Locate the cell with the specified text and output its (x, y) center coordinate. 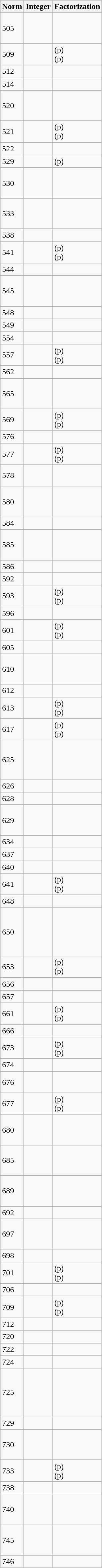
725 (12, 1392)
697 (12, 1234)
Factorization (77, 7)
569 (12, 419)
578 (12, 475)
530 (12, 183)
634 (12, 842)
580 (12, 501)
648 (12, 901)
692 (12, 1212)
549 (12, 325)
601 (12, 631)
701 (12, 1273)
724 (12, 1362)
709 (12, 1307)
637 (12, 854)
(p) (77, 161)
512 (12, 71)
592 (12, 579)
522 (12, 149)
745 (12, 1540)
729 (12, 1423)
541 (12, 252)
656 (12, 984)
617 (12, 729)
596 (12, 613)
521 (12, 131)
712 (12, 1324)
612 (12, 691)
533 (12, 213)
538 (12, 235)
720 (12, 1337)
628 (12, 798)
529 (12, 161)
674 (12, 1065)
730 (12, 1445)
706 (12, 1290)
545 (12, 291)
565 (12, 394)
740 (12, 1509)
666 (12, 1031)
746 (12, 1562)
Integer (38, 7)
584 (12, 523)
593 (12, 596)
557 (12, 355)
698 (12, 1256)
548 (12, 313)
509 (12, 54)
626 (12, 786)
680 (12, 1130)
722 (12, 1349)
676 (12, 1082)
673 (12, 1048)
657 (12, 997)
Norm (12, 7)
625 (12, 760)
650 (12, 932)
554 (12, 338)
586 (12, 566)
605 (12, 647)
653 (12, 967)
661 (12, 1013)
505 (12, 28)
689 (12, 1191)
640 (12, 867)
629 (12, 820)
585 (12, 545)
733 (12, 1471)
641 (12, 884)
685 (12, 1160)
577 (12, 454)
677 (12, 1104)
520 (12, 106)
738 (12, 1488)
610 (12, 669)
544 (12, 269)
514 (12, 84)
613 (12, 708)
576 (12, 437)
562 (12, 372)
